Return the (X, Y) coordinate for the center point of the cell that contains the specified text.  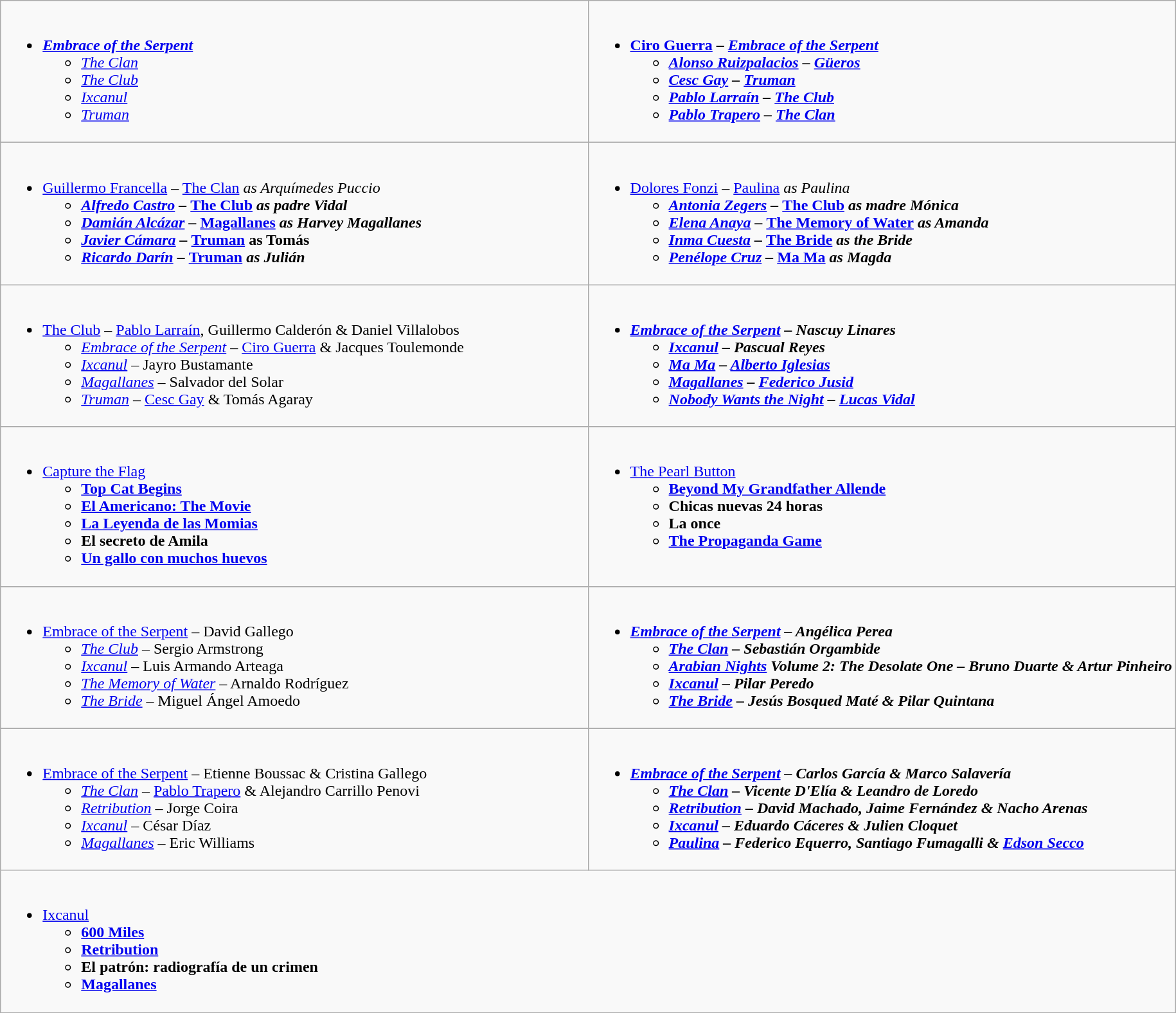
Embrace of the Serpent – Nascuy LinaresIxcanul – Pascual ReyesMa Ma – Alberto IglesiasMagallanes – Federico JusidNobody Wants the Night – Lucas Vidal (882, 356)
Capture the FlagTop Cat BeginsEl Americano: The MovieLa Leyenda de las MomiasEl secreto de AmilaUn gallo con muchos huevos (294, 506)
Ciro Guerra – Embrace of the SerpentAlonso Ruizpalacios – GüerosCesc Gay – TrumanPablo Larraín – The ClubPablo Trapero – The Clan (882, 72)
Embrace of the SerpentThe ClanThe ClubIxcanulTruman (294, 72)
Ixcanul600 MilesRetributionEl patrón: radiografía de un crimenMagallanes (589, 941)
The Pearl ButtonBeyond My Grandfather AllendeChicas nuevas 24 horasLa onceThe Propaganda Game (882, 506)
